Scan for the cell matching the given text and deliver its (X, Y) coordinate at center. 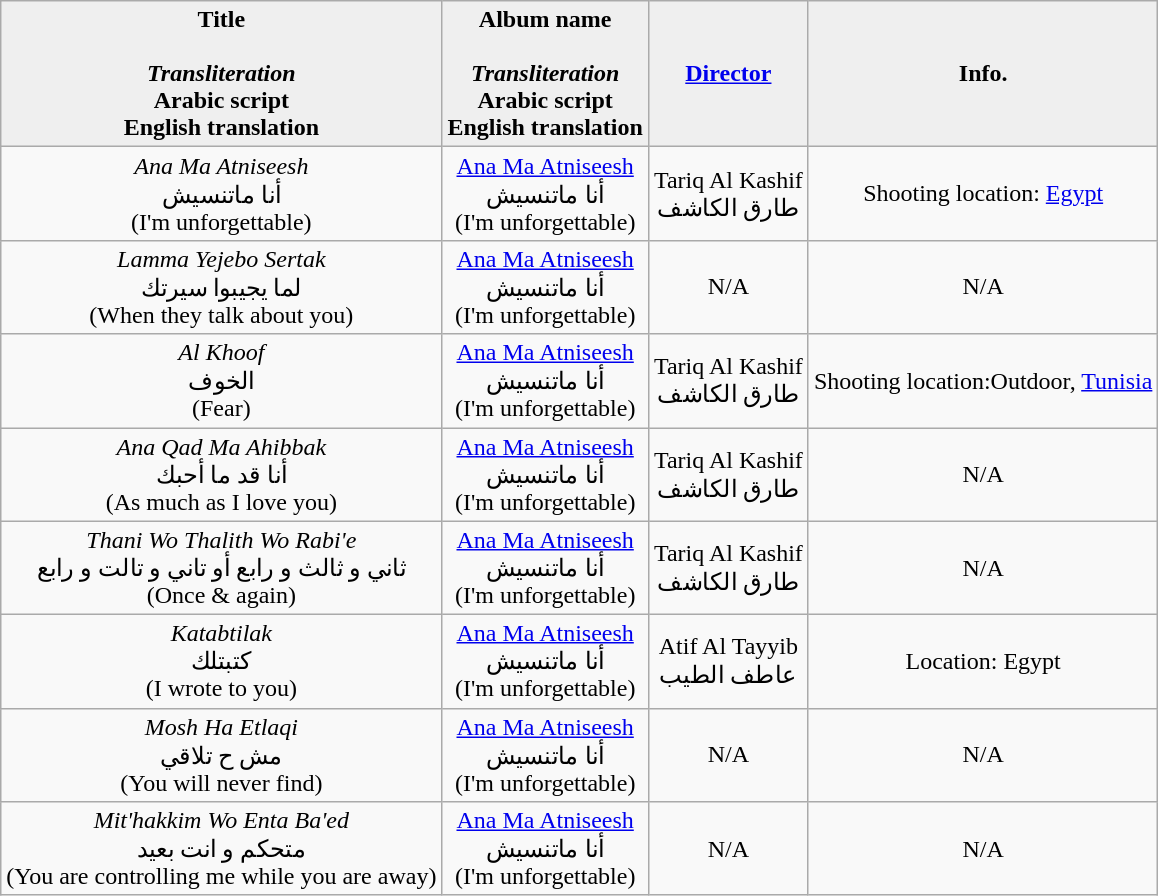
Shooting location: Egypt (982, 194)
TitleTransliterationArabic scriptEnglish translation (222, 74)
Location: Egypt (982, 662)
Album nameTransliterationArabic scriptEnglish translation (545, 74)
Shooting location:Outdoor, Tunisia (982, 381)
Info. (982, 74)
Ana Qad Ma Ahibbakأنا قد ما أحبك(As much as I love you) (222, 475)
Director (728, 74)
Al Khoofالخوف(Fear) (222, 381)
Mit'hakkim Wo Enta Ba'edمتحكم و انت بعيد(You are controlling me while you are away) (222, 849)
Mosh Ha Etlaqiمش ح تلاقي(You will never find) (222, 755)
Katabtilakكتبتلك(I wrote to you) (222, 662)
Thani Wo Thalith Wo Rabi'eثاني و ثالث و رابع أو تاني و تالت و رابع(Once & again) (222, 568)
Atif Al Tayyibعاطف الطيب (728, 662)
Lamma Yejebo Sertakلما يجيبوا سيرتك(When they talk about you) (222, 287)
